Provide the [X, Y] coordinate of the cell's center where the given text is located.  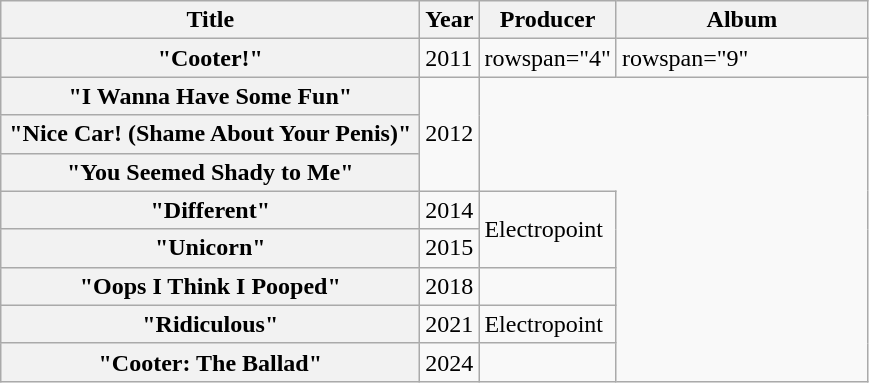
2021 [450, 324]
"Cooter!" [210, 58]
"Nice Car! (Shame About Your Penis)" [210, 134]
2012 [450, 134]
"Unicorn" [210, 248]
rowspan="4" [548, 58]
2014 [450, 210]
2011 [450, 58]
Album [742, 20]
"Oops I Think I Pooped" [210, 286]
2015 [450, 248]
"Different" [210, 210]
Year [450, 20]
Title [210, 20]
"Ridiculous" [210, 324]
"You Seemed Shady to Me" [210, 172]
"Cooter: The Ballad" [210, 362]
2024 [450, 362]
rowspan="9" [742, 58]
Producer [548, 20]
2018 [450, 286]
"I Wanna Have Some Fun" [210, 96]
